Determine the [x, y] coordinate at the center of the cell enclosing the given text.  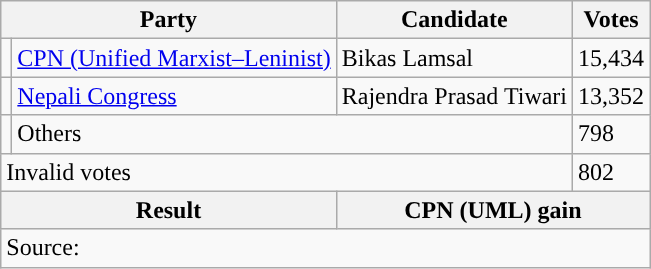
Nepali Congress [174, 96]
Result [168, 210]
Rajendra Prasad Tiwari [454, 96]
CPN (Unified Marxist–Leninist) [174, 58]
13,352 [612, 96]
15,434 [612, 58]
Bikas Lamsal [454, 58]
Invalid votes [287, 172]
Others [292, 134]
Candidate [454, 20]
Votes [612, 20]
Source: [326, 248]
Party [168, 20]
802 [612, 172]
CPN (UML) gain [492, 210]
798 [612, 134]
